Identify which cell holds the provided text, then report its (X, Y) central coordinate. 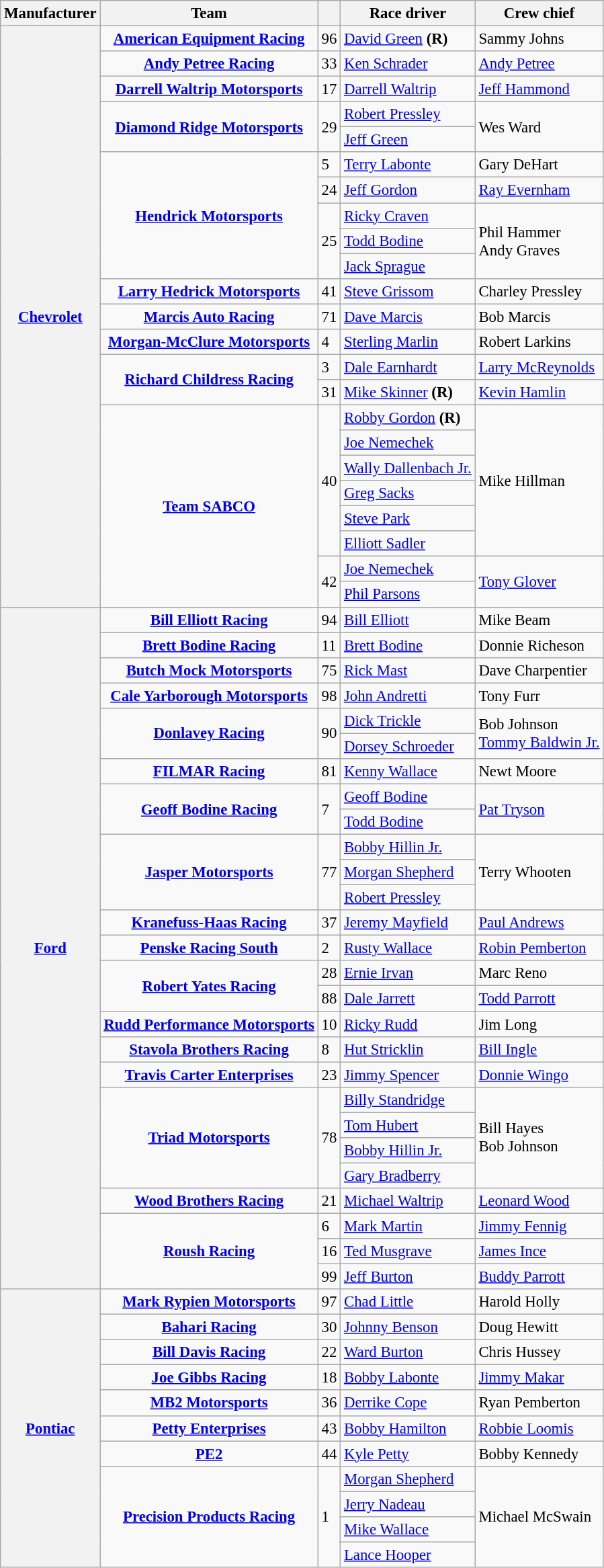
Ken Schrader (408, 64)
Kenny Wallace (408, 772)
Jim Long (539, 1024)
6 (329, 1226)
Billy Standridge (408, 1100)
Steve Park (408, 519)
22 (329, 1352)
Bahari Racing (209, 1327)
Marcis Auto Racing (209, 317)
Stavola Brothers Racing (209, 1049)
41 (329, 291)
Mike Skinner (R) (408, 393)
Elliott Sadler (408, 544)
3 (329, 367)
1 (329, 1516)
Sammy Johns (539, 39)
Newt Moore (539, 772)
Precision Products Racing (209, 1516)
43 (329, 1428)
Roush Racing (209, 1251)
77 (329, 872)
Mike Hillman (539, 481)
American Equipment Racing (209, 39)
30 (329, 1327)
Geoff Bodine (408, 796)
Mike Wallace (408, 1530)
Gary Bradberry (408, 1175)
29 (329, 126)
Manufacturer (50, 13)
Andy Petree (539, 64)
Travis Carter Enterprises (209, 1075)
Donlavey Racing (209, 734)
24 (329, 190)
Robert Yates Racing (209, 987)
Greg Sacks (408, 493)
Tony Furr (539, 696)
Bill Hayes Bob Johnson (539, 1137)
Steve Grissom (408, 291)
Ray Evernham (539, 190)
Morgan-McClure Motorsports (209, 342)
Butch Mock Motorsports (209, 670)
Bill Elliott Racing (209, 620)
Bill Elliott (408, 620)
81 (329, 772)
Bill Davis Racing (209, 1352)
Team (209, 13)
Petty Enterprises (209, 1428)
Joe Gibbs Racing (209, 1378)
Sterling Marlin (408, 342)
Robbie Loomis (539, 1428)
Larry McReynolds (539, 367)
Ernie Irvan (408, 974)
John Andretti (408, 696)
Jeff Green (408, 140)
99 (329, 1277)
Phil Parsons (408, 595)
23 (329, 1075)
Ted Musgrave (408, 1251)
Dick Trickle (408, 721)
Kevin Hamlin (539, 393)
Chris Hussey (539, 1352)
Bill Ingle (539, 1049)
Jeff Hammond (539, 89)
Harold Holly (539, 1302)
Penske Racing South (209, 948)
18 (329, 1378)
Robby Gordon (R) (408, 417)
Rudd Performance Motorsports (209, 1024)
Jeremy Mayfield (408, 923)
David Green (R) (408, 39)
Crew chief (539, 13)
Jimmy Makar (539, 1378)
Richard Childress Racing (209, 379)
Tom Hubert (408, 1125)
Donnie Wingo (539, 1075)
Jerry Nadeau (408, 1504)
21 (329, 1201)
Ford (50, 948)
Phil Hammer Andy Graves (539, 241)
Leonard Wood (539, 1201)
Triad Motorsports (209, 1137)
Mark Martin (408, 1226)
Team SABCO (209, 505)
Hendrick Motorsports (209, 215)
Ricky Rudd (408, 1024)
Doug Hewitt (539, 1327)
Diamond Ridge Motorsports (209, 126)
Robert Larkins (539, 342)
Dave Charpentier (539, 670)
44 (329, 1454)
Cale Yarborough Motorsports (209, 696)
FILMAR Racing (209, 772)
90 (329, 734)
8 (329, 1049)
Jasper Motorsports (209, 872)
71 (329, 317)
97 (329, 1302)
Bobby Hamilton (408, 1428)
Gary DeHart (539, 165)
Mike Beam (539, 620)
Mark Rypien Motorsports (209, 1302)
James Ince (539, 1251)
Robin Pemberton (539, 948)
Michael Waltrip (408, 1201)
Darrell Waltrip (408, 89)
Kranefuss-Haas Racing (209, 923)
Jimmy Spencer (408, 1075)
Jack Sprague (408, 266)
Dorsey Schroeder (408, 746)
Derrike Cope (408, 1403)
Wood Brothers Racing (209, 1201)
Rusty Wallace (408, 948)
36 (329, 1403)
4 (329, 342)
40 (329, 481)
78 (329, 1137)
Pontiac (50, 1428)
5 (329, 165)
33 (329, 64)
25 (329, 241)
Johnny Benson (408, 1327)
28 (329, 974)
Dale Jarrett (408, 999)
Ryan Pemberton (539, 1403)
16 (329, 1251)
Jeff Gordon (408, 190)
Bobby Kennedy (539, 1454)
Bob Johnson Tommy Baldwin Jr. (539, 734)
31 (329, 393)
MB2 Motorsports (209, 1403)
Geoff Bodine Racing (209, 809)
Dale Earnhardt (408, 367)
7 (329, 809)
75 (329, 670)
Bob Marcis (539, 317)
98 (329, 696)
Wally Dallenbach Jr. (408, 468)
Jimmy Fennig (539, 1226)
37 (329, 923)
Bobby Labonte (408, 1378)
Race driver (408, 13)
10 (329, 1024)
Jeff Burton (408, 1277)
Ward Burton (408, 1352)
Wes Ward (539, 126)
Pat Tryson (539, 809)
Chad Little (408, 1302)
Hut Stricklin (408, 1049)
Charley Pressley (539, 291)
Darrell Waltrip Motorsports (209, 89)
PE2 (209, 1454)
Marc Reno (539, 974)
Brett Bodine (408, 645)
Kyle Petty (408, 1454)
Terry Whooten (539, 872)
94 (329, 620)
Michael McSwain (539, 1516)
11 (329, 645)
Paul Andrews (539, 923)
88 (329, 999)
Dave Marcis (408, 317)
42 (329, 582)
Larry Hedrick Motorsports (209, 291)
Terry Labonte (408, 165)
96 (329, 39)
Donnie Richeson (539, 645)
Andy Petree Racing (209, 64)
17 (329, 89)
Chevrolet (50, 317)
Todd Parrott (539, 999)
Tony Glover (539, 582)
Buddy Parrott (539, 1277)
Brett Bodine Racing (209, 645)
Ricky Craven (408, 216)
Rick Mast (408, 670)
Lance Hooper (408, 1555)
2 (329, 948)
